Provide the (x, y) coordinate of the cell's center where the given text is located.  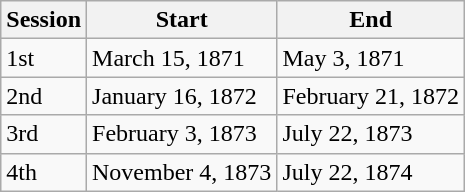
Start (182, 20)
January 16, 1872 (182, 96)
End (371, 20)
May 3, 1871 (371, 58)
July 22, 1874 (371, 172)
3rd (44, 134)
July 22, 1873 (371, 134)
February 3, 1873 (182, 134)
Session (44, 20)
4th (44, 172)
November 4, 1873 (182, 172)
2nd (44, 96)
1st (44, 58)
March 15, 1871 (182, 58)
February 21, 1872 (371, 96)
